Return (x, y) of the center of cell containing provided text 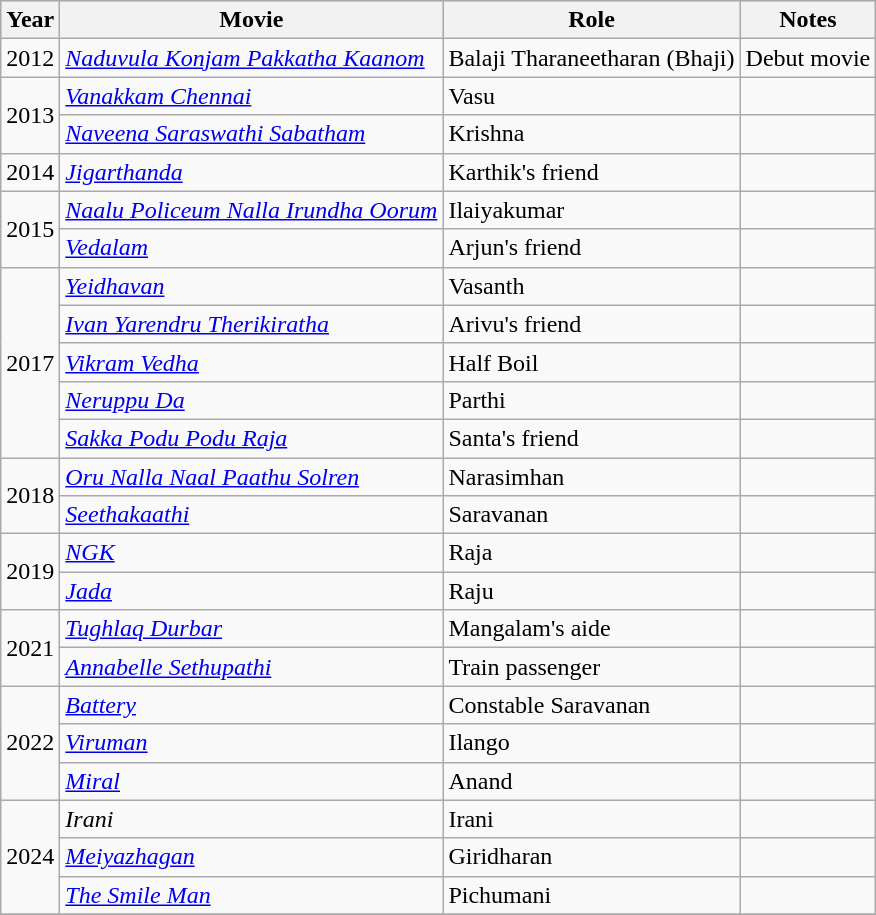
Krishna (592, 134)
Train passenger (592, 667)
Ilaiyakumar (592, 210)
2018 (30, 496)
Saravanan (592, 515)
Vedalam (252, 248)
Annabelle Sethupathi (252, 667)
Role (592, 20)
Pichumani (592, 895)
Narasimhan (592, 477)
Balaji Tharaneetharan (Bhaji) (592, 58)
Vikram Vedha (252, 362)
Viruman (252, 743)
Arjun's friend (592, 248)
Vasu (592, 96)
Naalu Policeum Nalla Irundha Oorum (252, 210)
Raju (592, 591)
Santa's friend (592, 438)
Jada (252, 591)
The Smile Man (252, 895)
Raja (592, 553)
2014 (30, 172)
2024 (30, 857)
Jigarthanda (252, 172)
Constable Saravanan (592, 705)
Karthik's friend (592, 172)
Neruppu Da (252, 400)
2017 (30, 362)
Parthi (592, 400)
Naveena Saraswathi Sabatham (252, 134)
Vanakkam Chennai (252, 96)
2013 (30, 115)
Meiyazhagan (252, 857)
2021 (30, 648)
Debut movie (808, 58)
Yeidhavan (252, 286)
Battery (252, 705)
Anand (592, 781)
2019 (30, 572)
Tughlaq Durbar (252, 629)
Half Boil (592, 362)
Miral (252, 781)
Mangalam's aide (592, 629)
2015 (30, 229)
2012 (30, 58)
Notes (808, 20)
Arivu's friend (592, 324)
Giridharan (592, 857)
Ilango (592, 743)
Ivan Yarendru Therikiratha (252, 324)
Naduvula Konjam Pakkatha Kaanom (252, 58)
Movie (252, 20)
Sakka Podu Podu Raja (252, 438)
Year (30, 20)
Vasanth (592, 286)
2022 (30, 743)
Oru Nalla Naal Paathu Solren (252, 477)
Seethakaathi (252, 515)
NGK (252, 553)
